Scan for the cell matching the given text and deliver its (x, y) coordinate at center. 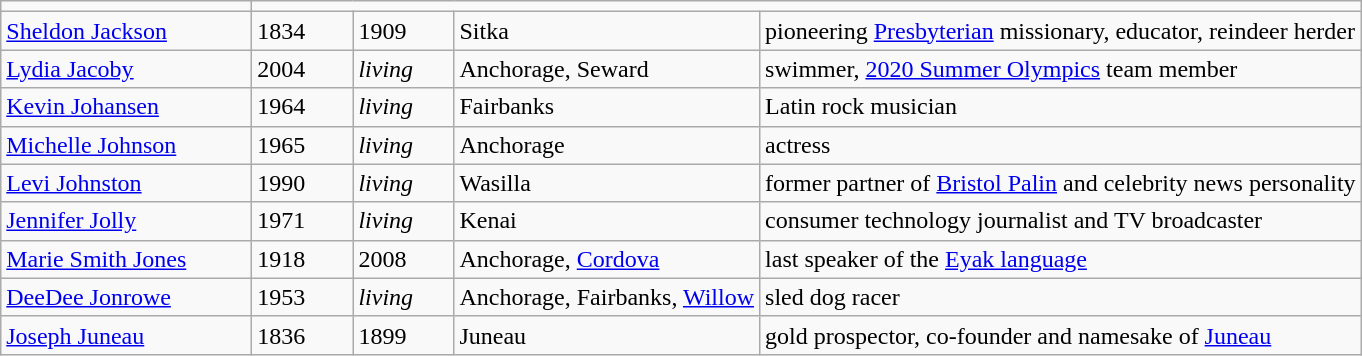
Sitka (607, 31)
2008 (404, 259)
1899 (404, 335)
pioneering Presbyterian missionary, educator, reindeer herder (1061, 31)
Kevin Johansen (126, 107)
1918 (302, 259)
Jennifer Jolly (126, 221)
Joseph Juneau (126, 335)
last speaker of the Eyak language (1061, 259)
sled dog racer (1061, 297)
Marie Smith Jones (126, 259)
Anchorage (607, 145)
1990 (302, 183)
Levi Johnston (126, 183)
Wasilla (607, 183)
1836 (302, 335)
1971 (302, 221)
Anchorage, Cordova (607, 259)
Michelle Johnson (126, 145)
gold prospector, co-founder and namesake of Juneau (1061, 335)
1909 (404, 31)
DeeDee Jonrowe (126, 297)
Anchorage, Seward (607, 69)
Fairbanks (607, 107)
1834 (302, 31)
swimmer, 2020 Summer Olympics team member (1061, 69)
Juneau (607, 335)
Anchorage, Fairbanks, Willow (607, 297)
1964 (302, 107)
Latin rock musician (1061, 107)
2004 (302, 69)
1965 (302, 145)
1953 (302, 297)
Lydia Jacoby (126, 69)
former partner of Bristol Palin and celebrity news personality (1061, 183)
Sheldon Jackson (126, 31)
Kenai (607, 221)
actress (1061, 145)
consumer technology journalist and TV broadcaster (1061, 221)
